Capture the cell that displays the provided text and extract its [X, Y] central coordinate. 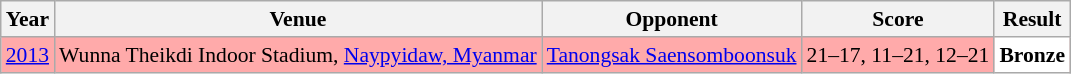
2013 [28, 55]
Venue [298, 19]
Result [1032, 19]
Score [898, 19]
21–17, 11–21, 12–21 [898, 55]
Bronze [1032, 55]
Year [28, 19]
Tanongsak Saensomboonsuk [672, 55]
Wunna Theikdi Indoor Stadium, Naypyidaw, Myanmar [298, 55]
Opponent [672, 19]
